Provide the [x, y] coordinate of the cell's center where the given text is located.  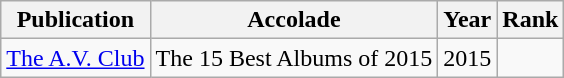
2015 [468, 58]
Rank [530, 20]
The A.V. Club [76, 58]
The 15 Best Albums of 2015 [294, 58]
Publication [76, 20]
Year [468, 20]
Accolade [294, 20]
